Pinpoint the cell where the given text exists, returning its [X, Y] midpoint coordinate. 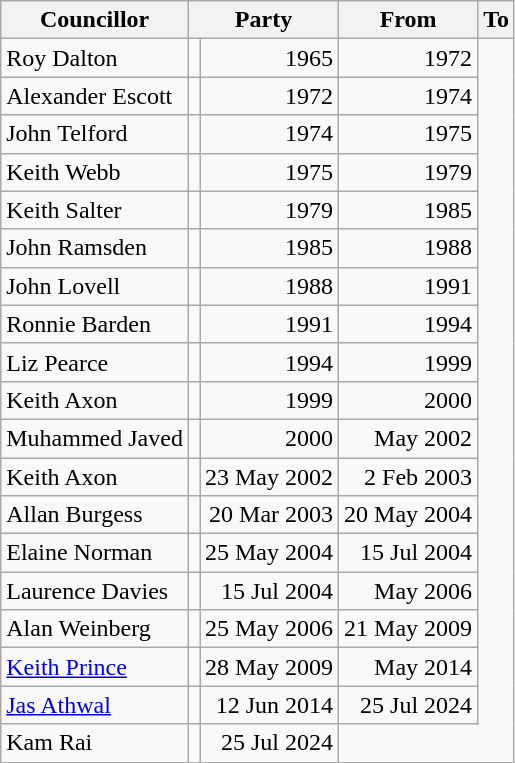
Councillor [95, 20]
Alan Weinberg [95, 629]
25 May 2006 [270, 629]
28 May 2009 [270, 667]
Jas Athwal [95, 705]
Liz Pearce [95, 362]
1965 [270, 58]
From [408, 20]
Elaine Norman [95, 553]
12 Jun 2014 [270, 705]
20 May 2004 [408, 515]
Ronnie Barden [95, 324]
Muhammed Javed [95, 438]
20 Mar 2003 [270, 515]
Keith Salter [95, 210]
Keith Webb [95, 172]
To [496, 20]
25 May 2004 [270, 553]
Allan Burgess [95, 515]
May 2006 [408, 591]
Laurence Davies [95, 591]
John Ramsden [95, 248]
John Telford [95, 134]
21 May 2009 [408, 629]
2 Feb 2003 [408, 477]
May 2002 [408, 438]
John Lovell [95, 286]
Roy Dalton [95, 58]
Keith Prince [95, 667]
Alexander Escott [95, 96]
Party [263, 20]
Kam Rai [95, 743]
23 May 2002 [270, 477]
May 2014 [408, 667]
